Output the [x, y] coordinate of the center of the cell containing the given text.  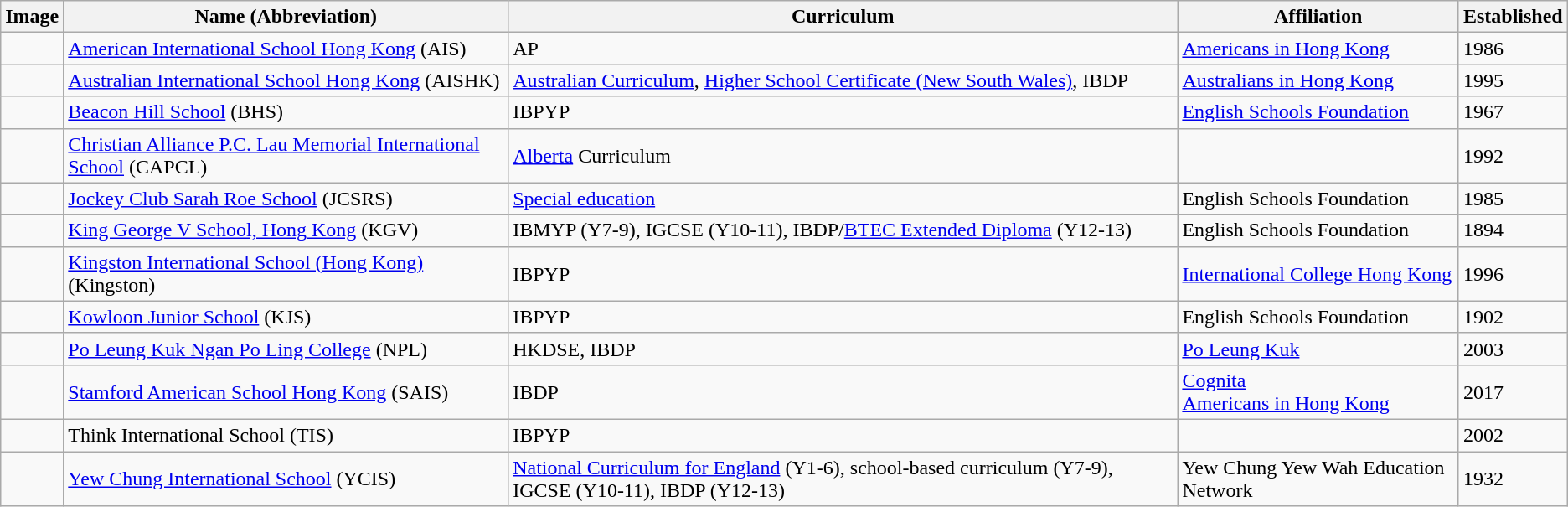
IBMYP (Y7-9), IGCSE (Y10-11), IBDP/BTEC Extended Diploma (Y12-13) [843, 230]
Australian International School Hong Kong (AISHK) [286, 80]
1992 [1513, 156]
Po Leung Kuk [1318, 349]
1967 [1513, 112]
2017 [1513, 392]
Think International School (TIS) [286, 435]
1995 [1513, 80]
Po Leung Kuk Ngan Po Ling College (NPL) [286, 349]
Yew Chung Yew Wah Education Network [1318, 478]
Affiliation [1318, 17]
Americans in Hong Kong [1318, 49]
AP [843, 49]
Image [32, 17]
King George V School, Hong Kong (KGV) [286, 230]
Jockey Club Sarah Roe School (JCSRS) [286, 199]
CognitaAmericans in Hong Kong [1318, 392]
Australians in Hong Kong [1318, 80]
Curriculum [843, 17]
International College Hong Kong [1318, 273]
American International School Hong Kong (AIS) [286, 49]
2002 [1513, 435]
Christian Alliance P.C. Lau Memorial International School (CAPCL) [286, 156]
1932 [1513, 478]
Established [1513, 17]
Australian Curriculum, Higher School Certificate (New South Wales), IBDP [843, 80]
Yew Chung International School (YCIS) [286, 478]
1985 [1513, 199]
National Curriculum for England (Y1-6), school-based curriculum (Y7-9), IGCSE (Y10-11), IBDP (Y12-13) [843, 478]
HKDSE, IBDP [843, 349]
1986 [1513, 49]
1894 [1513, 230]
IBDP [843, 392]
Name (Abbreviation) [286, 17]
Kingston International School (Hong Kong) (Kingston) [286, 273]
Kowloon Junior School (KJS) [286, 317]
Stamford American School Hong Kong (SAIS) [286, 392]
Alberta Curriculum [843, 156]
1902 [1513, 317]
Special education [843, 199]
2003 [1513, 349]
Beacon Hill School (BHS) [286, 112]
1996 [1513, 273]
